Capture the cell that displays the provided text and extract its [x, y] central coordinate. 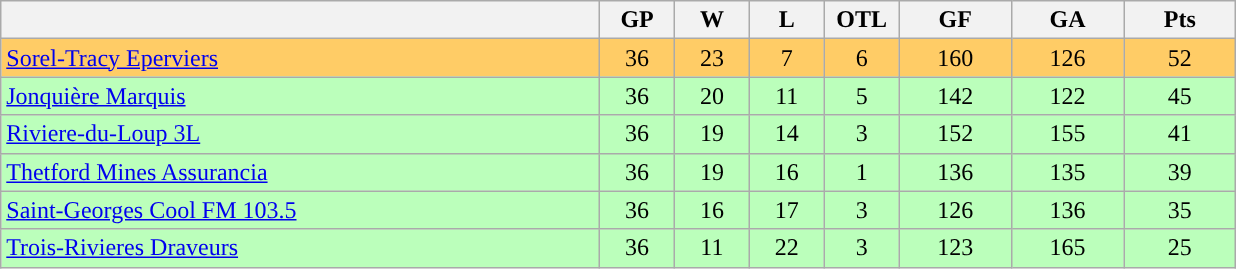
135 [1067, 172]
Jonquière Marquis [300, 96]
35 [1180, 210]
L [786, 20]
22 [786, 248]
14 [786, 134]
20 [712, 96]
Sorel-Tracy Eperviers [300, 58]
39 [1180, 172]
123 [955, 248]
122 [1067, 96]
142 [955, 96]
W [712, 20]
41 [1180, 134]
23 [712, 58]
6 [862, 58]
155 [1067, 134]
Thetford Mines Assurancia [300, 172]
OTL [862, 20]
Trois-Rivieres Draveurs [300, 248]
152 [955, 134]
GP [638, 20]
Saint-Georges Cool FM 103.5 [300, 210]
GF [955, 20]
Pts [1180, 20]
45 [1180, 96]
25 [1180, 248]
165 [1067, 248]
5 [862, 96]
7 [786, 58]
GA [1067, 20]
Riviere-du-Loup 3L [300, 134]
1 [862, 172]
52 [1180, 58]
17 [786, 210]
160 [955, 58]
